Capture the cell that displays the provided text and extract its (x, y) central coordinate. 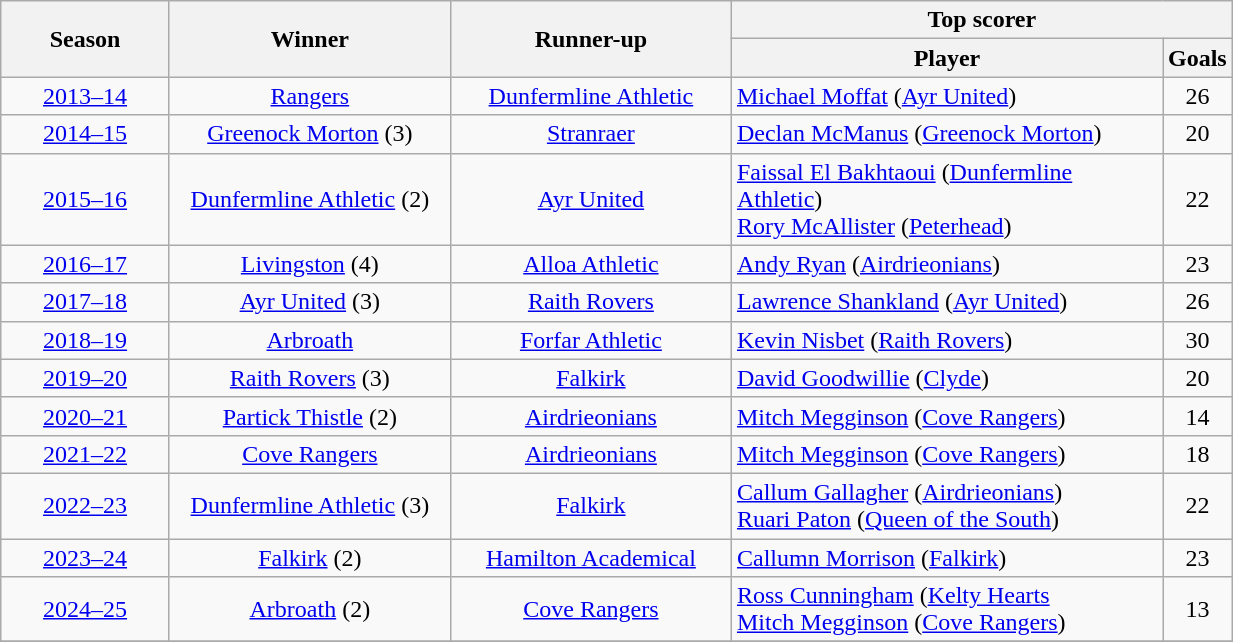
Livingston (4) (310, 264)
Partick Thistle (2) (310, 416)
Ayr United (3) (310, 302)
Callumn Morrison (Falkirk) (946, 557)
Greenock Morton (3) (310, 134)
Arbroath (310, 340)
Forfar Athletic (590, 340)
2020–21 (86, 416)
Kevin Nisbet (Raith Rovers) (946, 340)
Goals (1197, 58)
Faissal El Bakhtaoui (Dunfermline Athletic)Rory McAllister (Peterhead) (946, 199)
2021–22 (86, 454)
30 (1197, 340)
18 (1197, 454)
2014–15 (86, 134)
Hamilton Academical (590, 557)
Runner-up (590, 39)
Raith Rovers (590, 302)
2017–18 (86, 302)
Lawrence Shankland (Ayr United) (946, 302)
2022–23 (86, 506)
Arbroath (2) (310, 610)
Raith Rovers (3) (310, 378)
Stranraer (590, 134)
14 (1197, 416)
2016–17 (86, 264)
Ayr United (590, 199)
2019–20 (86, 378)
2023–24 (86, 557)
Dunfermline Athletic (590, 96)
Winner (310, 39)
Rangers (310, 96)
Ross Cunningham (Kelty HeartsMitch Megginson (Cove Rangers) (946, 610)
2013–14 (86, 96)
Callum Gallagher (Airdrieonians)Ruari Paton (Queen of the South) (946, 506)
Season (86, 39)
Andy Ryan (Airdrieonians) (946, 264)
2015–16 (86, 199)
13 (1197, 610)
Dunfermline Athletic (2) (310, 199)
2024–25 (86, 610)
David Goodwillie (Clyde) (946, 378)
2018–19 (86, 340)
Player (946, 58)
Declan McManus (Greenock Morton) (946, 134)
Top scorer (982, 20)
Michael Moffat (Ayr United) (946, 96)
Alloa Athletic (590, 264)
Dunfermline Athletic (3) (310, 506)
Falkirk (2) (310, 557)
